Return [x, y] of the center of cell containing provided text 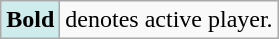
Bold [30, 20]
denotes active player. [169, 20]
